Find where the given text appears and provide that cell's center as (X, Y) coordinate. 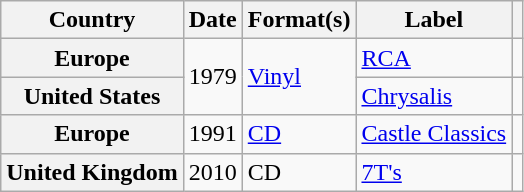
Country (92, 20)
United Kingdom (92, 172)
Format(s) (299, 20)
1979 (212, 77)
1991 (212, 134)
Chrysalis (434, 96)
United States (92, 96)
RCA (434, 58)
Vinyl (299, 77)
2010 (212, 172)
7T's (434, 172)
Label (434, 20)
Date (212, 20)
Castle Classics (434, 134)
